Return the (X, Y) coordinate for the center point of the cell that contains the specified text.  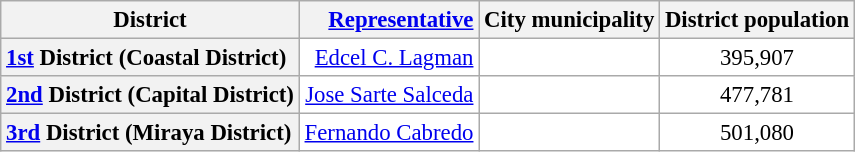
3rd District (Miraya District) (150, 133)
Representative (389, 20)
395,907 (758, 58)
Fernando Cabredo (389, 133)
477,781 (758, 95)
1st District (Coastal District) (150, 58)
2nd District (Capital District) (150, 95)
501,080 (758, 133)
City municipality (570, 20)
Jose Sarte Salceda (389, 95)
District population (758, 20)
District (150, 20)
Edcel C. Lagman (389, 58)
